Find where the given text appears and provide that cell's center as [x, y] coordinate. 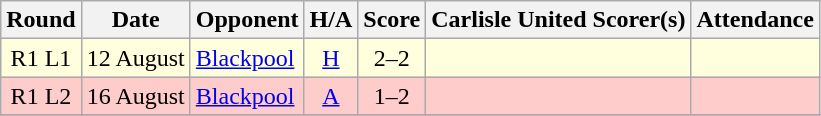
Carlisle United Scorer(s) [558, 20]
Score [392, 20]
2–2 [392, 58]
1–2 [392, 96]
R1 L1 [41, 58]
A [331, 96]
Attendance [755, 20]
Opponent [247, 20]
H/A [331, 20]
16 August [136, 96]
R1 L2 [41, 96]
H [331, 58]
12 August [136, 58]
Date [136, 20]
Round [41, 20]
